Return the [X, Y] coordinate for the center point of the cell that contains the specified text.  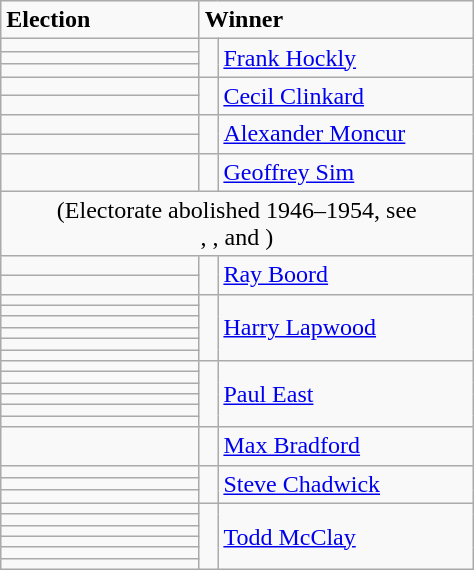
Ray Boord [346, 275]
(Electorate abolished 1946–1954, see, , and ) [237, 224]
Election [100, 20]
Alexander Moncur [346, 134]
Todd McClay [346, 536]
Winner [336, 20]
Max Bradford [346, 446]
Harry Lapwood [346, 327]
Geoffrey Sim [346, 172]
Steve Chadwick [346, 484]
Paul East [346, 394]
Frank Hockly [346, 58]
Cecil Clinkard [346, 96]
